Detect which cell encompasses the target text, then output its [x, y] center coordinate. 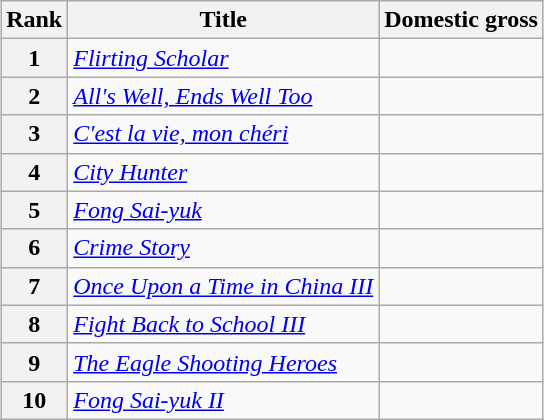
1 [34, 58]
City Hunter [224, 172]
Fong Sai-yuk II [224, 400]
6 [34, 248]
10 [34, 400]
Once Upon a Time in China III [224, 286]
Fong Sai-yuk [224, 210]
Domestic gross [462, 20]
Rank [34, 20]
7 [34, 286]
8 [34, 324]
The Eagle Shooting Heroes [224, 362]
Title [224, 20]
Crime Story [224, 248]
2 [34, 96]
Flirting Scholar [224, 58]
4 [34, 172]
Fight Back to School III [224, 324]
C'est la vie, mon chéri [224, 134]
3 [34, 134]
5 [34, 210]
All's Well, Ends Well Too [224, 96]
9 [34, 362]
